From the cell containing the given text, extract its center point as (X, Y) coordinate. 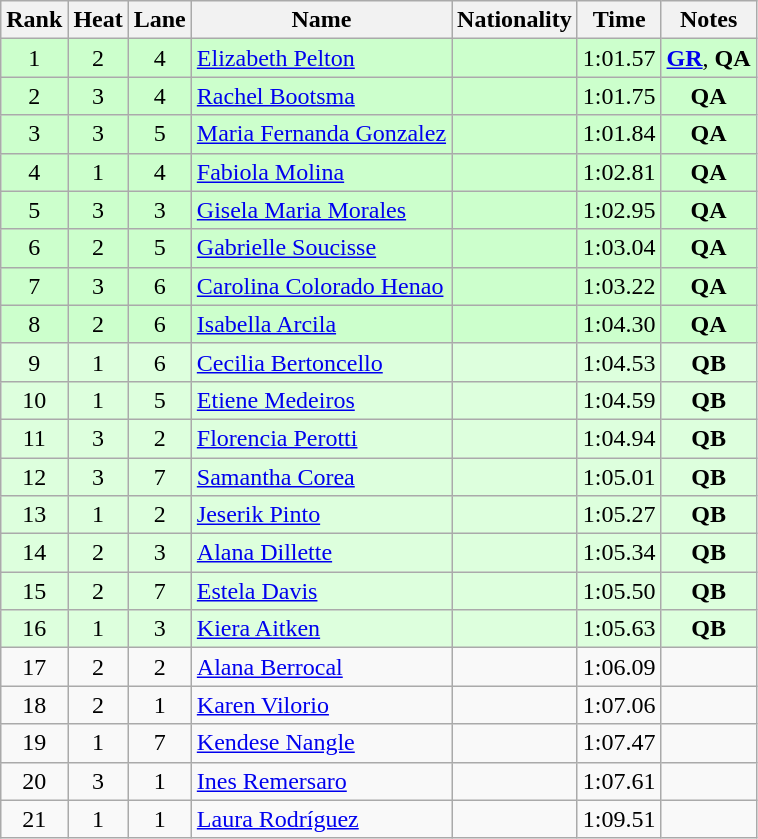
20 (34, 781)
Samantha Corea (321, 477)
15 (34, 591)
Kiera Aitken (321, 629)
Etiene Medeiros (321, 400)
1:01.84 (619, 134)
Name (321, 20)
1:05.63 (619, 629)
Jeserik Pinto (321, 515)
Alana Berrocal (321, 667)
1:02.81 (619, 172)
Time (619, 20)
Alana Dillette (321, 553)
1:07.61 (619, 781)
Karen Vilorio (321, 705)
Cecilia Bertoncello (321, 362)
1:04.59 (619, 400)
Rachel Bootsma (321, 96)
1:07.06 (619, 705)
Isabella Arcila (321, 324)
1:06.09 (619, 667)
1:04.53 (619, 362)
1:03.04 (619, 248)
1:05.50 (619, 591)
1:01.57 (619, 58)
Estela Davis (321, 591)
1:05.34 (619, 553)
Lane (160, 20)
Heat (98, 20)
Nationality (515, 20)
Florencia Perotti (321, 438)
Fabiola Molina (321, 172)
19 (34, 743)
Ines Remersaro (321, 781)
Laura Rodríguez (321, 819)
Gisela Maria Morales (321, 210)
9 (34, 362)
GR, QA (708, 58)
Maria Fernanda Gonzalez (321, 134)
11 (34, 438)
1:01.75 (619, 96)
Rank (34, 20)
8 (34, 324)
1:02.95 (619, 210)
10 (34, 400)
12 (34, 477)
1:09.51 (619, 819)
1:04.94 (619, 438)
13 (34, 515)
1:04.30 (619, 324)
18 (34, 705)
Elizabeth Pelton (321, 58)
Gabrielle Soucisse (321, 248)
1:03.22 (619, 286)
17 (34, 667)
Notes (708, 20)
1:07.47 (619, 743)
14 (34, 553)
Carolina Colorado Henao (321, 286)
Kendese Nangle (321, 743)
21 (34, 819)
1:05.01 (619, 477)
16 (34, 629)
1:05.27 (619, 515)
